Search for the cell housing the specified text and yield its (x, y) center coordinate. 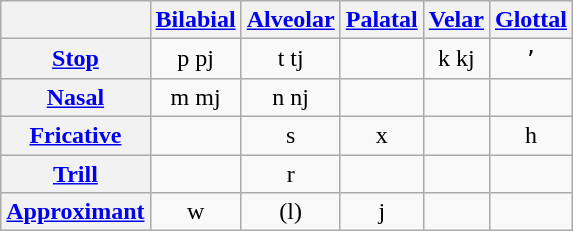
Alveolar (290, 20)
p pj (196, 59)
Approximant (76, 212)
Glottal (530, 20)
t tj (290, 59)
ʼ (530, 59)
(l) (290, 212)
s (290, 135)
j (382, 212)
Nasal (76, 97)
h (530, 135)
n nj (290, 97)
k kj (456, 59)
r (290, 173)
Velar (456, 20)
x (382, 135)
Palatal (382, 20)
w (196, 212)
Fricative (76, 135)
Bilabial (196, 20)
Stop (76, 59)
m mj (196, 97)
Trill (76, 173)
